Extract the (x, y) coordinate from the center of the cell holding the provided text.  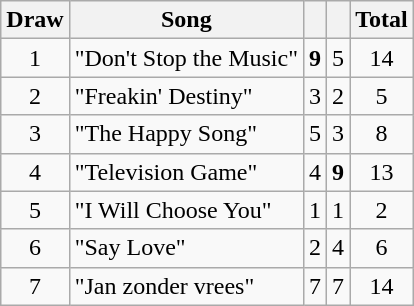
"Jan zonder vrees" (186, 286)
"Don't Stop the Music" (186, 58)
"I Will Choose You" (186, 210)
8 (382, 134)
Total (382, 20)
"Freakin' Destiny" (186, 96)
"Television Game" (186, 172)
13 (382, 172)
"The Happy Song" (186, 134)
Song (186, 20)
"Say Love" (186, 248)
Draw (35, 20)
